Scan for the cell matching the given text and deliver its [X, Y] coordinate at center. 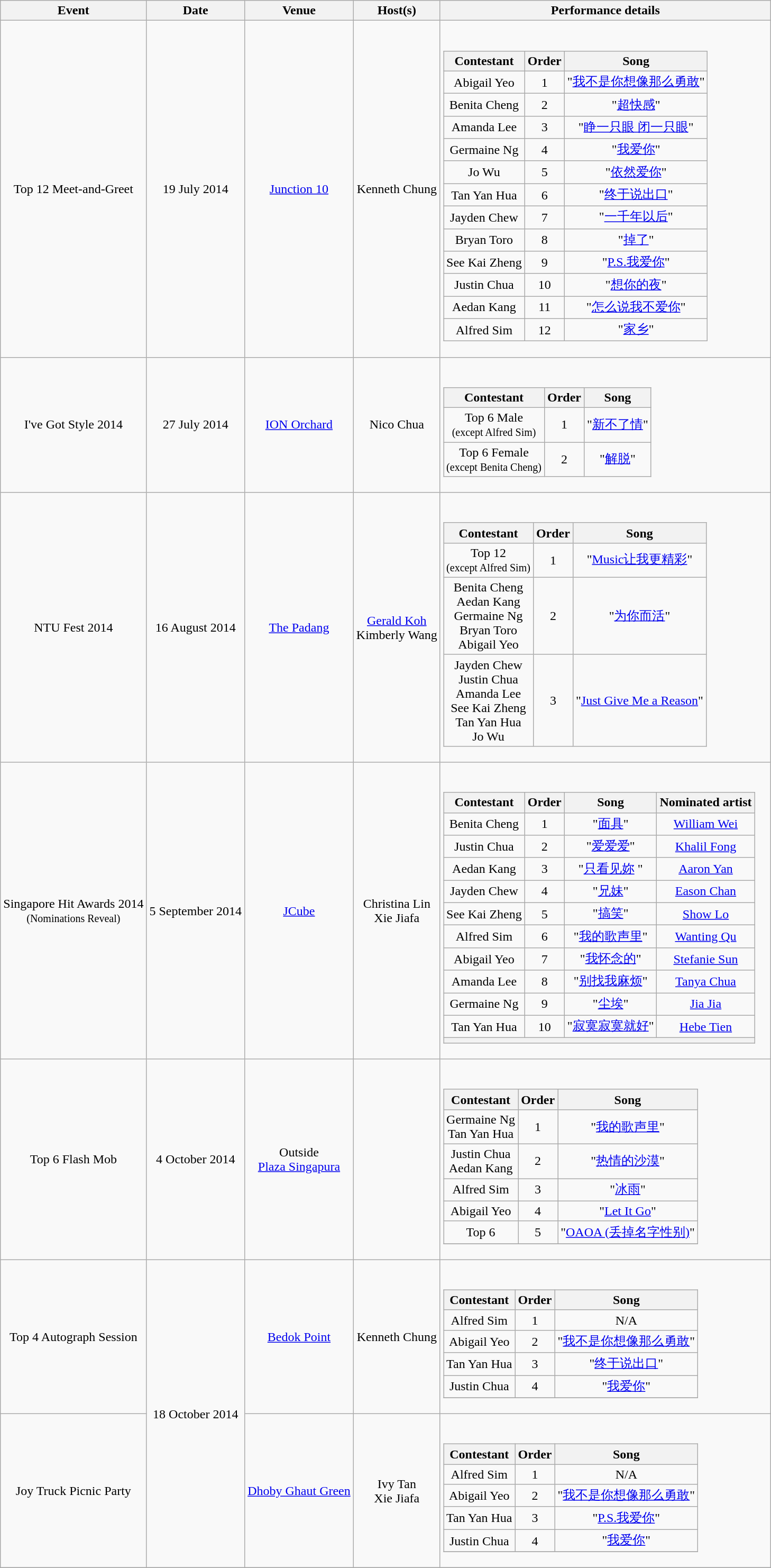
Top 6 Male(except Alfred Sim) [494, 425]
Jia Jia [705, 1004]
Top 12(except Alfred Sim) [489, 560]
4 October 2014 [196, 1160]
Dhoby Ghaut Green [299, 1491]
Singapore Hit Awards 2014(Nominations Reveal) [74, 911]
"新不了情" [618, 425]
"睁一只眼 闭一只眼" [636, 127]
Show Lo [705, 914]
Performance details [605, 11]
"怎么说我不爱你" [636, 308]
11 [545, 308]
Jo Wu [484, 172]
Tanya Chua [705, 982]
"OAOA (丢掉名字性别)" [628, 1233]
"爱爱爱" [610, 846]
Top 12 Meet-and-Greet [74, 189]
"解脱" [618, 459]
"想你的夜" [636, 285]
"寂寞寂寞就好" [610, 1026]
"Music让我更精彩" [639, 560]
JCube [299, 911]
Eason Chan [705, 892]
"为你而活" [639, 616]
Wanting Qu [705, 936]
Khalil Fong [705, 846]
Contestant Order Song Top 6 Male(except Alfred Sim) 1 "新不了情" Top 6 Female(except Benita Cheng) 2 "解脱" [605, 425]
I've Got Style 2014 [74, 425]
"Let It Go" [628, 1211]
"家乡" [636, 330]
Jayden ChewJustin ChuaAmanda LeeSee Kai ZhengTan Yan HuaJo Wu [489, 700]
16 August 2014 [196, 627]
Nominated artist [705, 803]
OutsidePlaza Singapura [299, 1160]
Contestant Order Song Alfred Sim 1 N/A Abigail Yeo 2 "我不是你想像那么勇敢" Tan Yan Hua 3 "P.S.我爱你" Justin Chua 4 "我爱你" [605, 1491]
Joy Truck Picnic Party [74, 1491]
Ivy TanXie Jiafa [397, 1491]
"面具" [610, 824]
Nico Chua [397, 425]
27 July 2014 [196, 425]
5 September 2014 [196, 911]
Hebe Tien [705, 1026]
Justin ChuaAedan Kang [481, 1162]
The Padang [299, 627]
Aaron Yan [705, 869]
Top 6 [481, 1233]
ION Orchard [299, 425]
Top 6 Female(except Benita Cheng) [494, 459]
19 July 2014 [196, 189]
Gerald KohKimberly Wang [397, 627]
"我怀念的" [610, 959]
Venue [299, 11]
Contestant Order Song Alfred Sim 1 N/A Abigail Yeo 2 "我不是你想像那么勇敢" Tan Yan Hua 3 "终于说出口" Justin Chua 4 "我爱你" [605, 1336]
"超快感" [636, 105]
Top 4 Autograph Session [74, 1336]
"搞笑" [610, 914]
Date [196, 11]
"依然爱你" [636, 172]
"掉了" [636, 240]
Bedok Point [299, 1336]
Host(s) [397, 11]
Germaine NgTan Yan Hua [481, 1127]
12 [545, 330]
"Just Give Me a Reason" [639, 700]
"热情的沙漠" [628, 1162]
"别找我麻烦" [610, 982]
Top 6 Flash Mob [74, 1160]
William Wei [705, 824]
18 October 2014 [196, 1414]
"兄妹" [610, 892]
"冰雨" [628, 1190]
"只看见妳 " [610, 869]
Junction 10 [299, 189]
Bryan Toro [484, 240]
Benita ChengAedan KangGermaine NgBryan ToroAbigail Yeo [489, 616]
"尘埃" [610, 1004]
Christina LinXie Jiafa [397, 911]
"一千年以后" [636, 218]
NTU Fest 2014 [74, 627]
Event [74, 11]
Stefanie Sun [705, 959]
